Return (X, Y) of the center of cell containing provided text 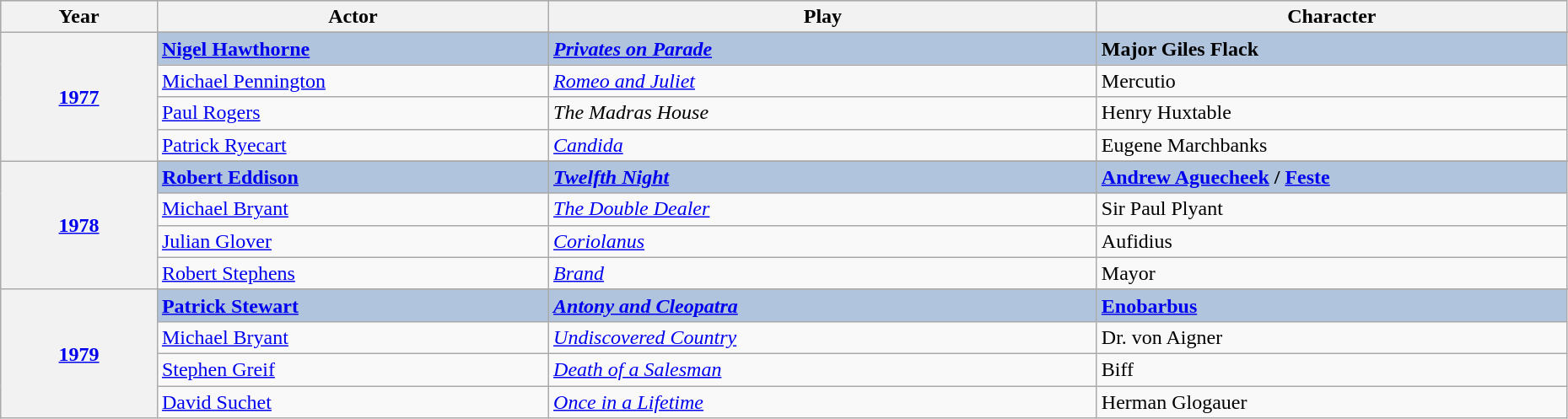
Play (823, 17)
Coriolanus (823, 241)
Mayor (1331, 273)
Year (79, 17)
Once in a Lifetime (823, 402)
Actor (353, 17)
1978 (79, 225)
Patrick Ryecart (353, 145)
Antony and Cleopatra (823, 305)
Andrew Aguecheek / Feste (1331, 177)
Romeo and Juliet (823, 81)
Brand (823, 273)
Robert Eddison (353, 177)
Nigel Hawthorne (353, 49)
Privates on Parade (823, 49)
Herman Glogauer (1331, 402)
Character (1331, 17)
Death of a Salesman (823, 369)
Dr. von Aigner (1331, 337)
Candida (823, 145)
The Double Dealer (823, 209)
Major Giles Flack (1331, 49)
Michael Pennington (353, 81)
Aufidius (1331, 241)
Patrick Stewart (353, 305)
Enobarbus (1331, 305)
Sir Paul Plyant (1331, 209)
The Madras House (823, 113)
Robert Stephens (353, 273)
Mercutio (1331, 81)
Undiscovered Country (823, 337)
David Suchet (353, 402)
Henry Huxtable (1331, 113)
1979 (79, 353)
Paul Rogers (353, 113)
1977 (79, 97)
Biff (1331, 369)
Stephen Greif (353, 369)
Eugene Marchbanks (1331, 145)
Twelfth Night (823, 177)
Julian Glover (353, 241)
